Determine the [X, Y] coordinate at the center of the cell enclosing the given text.  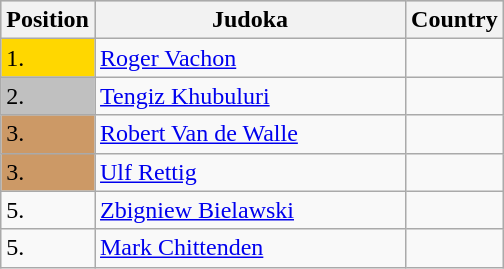
Ulf Rettig [250, 172]
Position [48, 20]
Roger Vachon [250, 58]
Mark Chittenden [250, 248]
Zbigniew Bielawski [250, 210]
Robert Van de Walle [250, 134]
Tengiz Khubuluri [250, 96]
2. [48, 96]
Country [455, 20]
1. [48, 58]
Judoka [250, 20]
